Return [X, Y] of the center of cell containing provided text 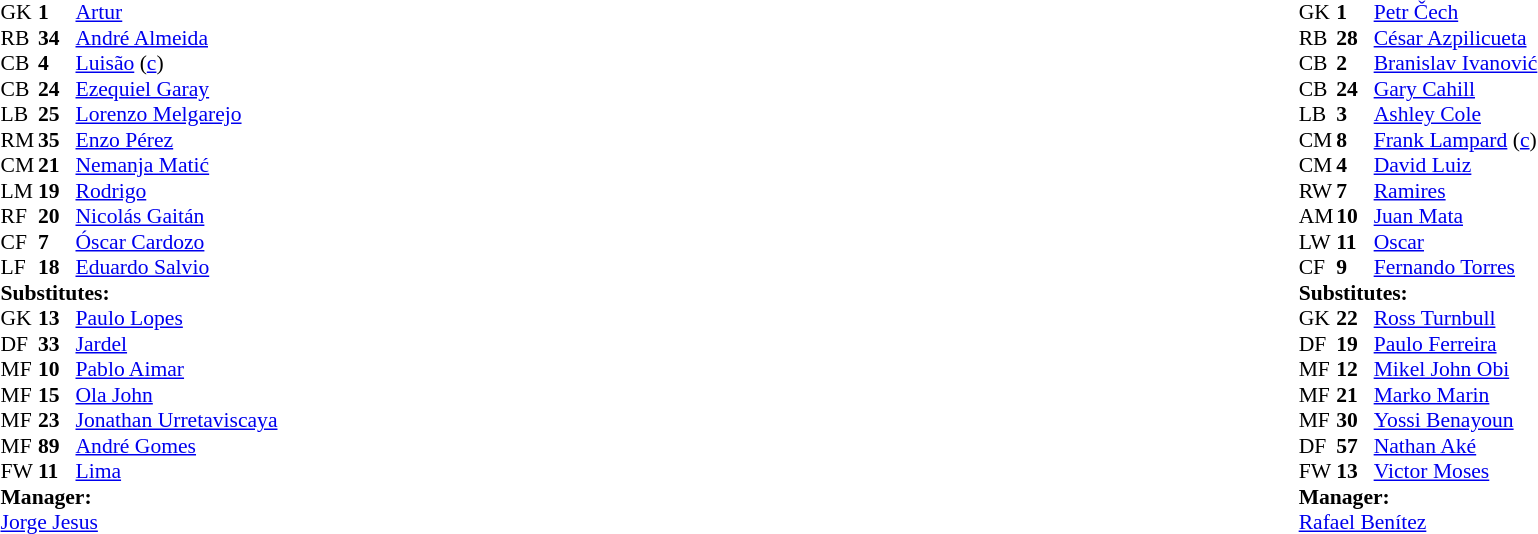
César Azpilicueta [1456, 38]
Enzo Pérez [177, 140]
Juan Mata [1456, 217]
20 [57, 217]
André Almeida [177, 38]
RM [19, 140]
23 [57, 421]
Eduardo Salvio [177, 267]
LF [19, 267]
15 [57, 395]
Pablo Aimar [177, 369]
Paulo Lopes [177, 319]
Frank Lampard (c) [1456, 140]
André Gomes [177, 446]
LM [19, 191]
33 [57, 344]
Jonathan Urretaviscaya [177, 421]
18 [57, 267]
Oscar [1456, 242]
Fernando Torres [1456, 267]
Ola John [177, 395]
8 [1355, 140]
89 [57, 446]
Nicolás Gaitán [177, 217]
Ramires [1456, 191]
Lima [177, 471]
Paulo Ferreira [1456, 344]
David Luiz [1456, 165]
22 [1355, 319]
Branislav Ivanović [1456, 63]
Nathan Aké [1456, 446]
25 [57, 115]
Rodrigo [177, 191]
34 [57, 38]
Nemanja Matić [177, 165]
Óscar Cardozo [177, 242]
30 [1355, 421]
Ezequiel Garay [177, 89]
Yossi Benayoun [1456, 421]
57 [1355, 446]
3 [1355, 115]
RW [1318, 191]
LW [1318, 242]
RF [19, 217]
35 [57, 140]
Luisão (c) [177, 63]
2 [1355, 63]
Jardel [177, 344]
AM [1318, 217]
Lorenzo Melgarejo [177, 115]
28 [1355, 38]
Victor Moses [1456, 471]
Artur [177, 13]
12 [1355, 369]
Gary Cahill [1456, 89]
9 [1355, 267]
Mikel John Obi [1456, 369]
Ashley Cole [1456, 115]
Marko Marin [1456, 395]
Petr Čech [1456, 13]
Ross Turnbull [1456, 319]
